Output the (x, y) coordinate of the center of the cell containing the given text.  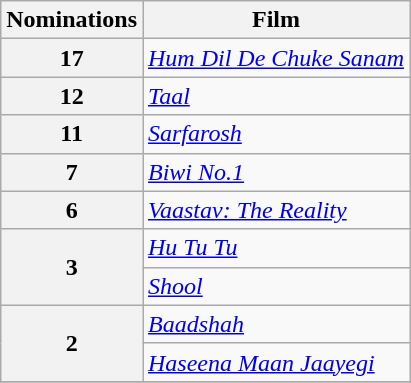
11 (72, 134)
3 (72, 267)
Vaastav: The Reality (276, 210)
12 (72, 96)
Hum Dil De Chuke Sanam (276, 58)
Haseena Maan Jaayegi (276, 362)
Baadshah (276, 324)
Sarfarosh (276, 134)
17 (72, 58)
Film (276, 20)
6 (72, 210)
Taal (276, 96)
Hu Tu Tu (276, 248)
Shool (276, 286)
2 (72, 343)
Biwi No.1 (276, 172)
7 (72, 172)
Nominations (72, 20)
